For the text-containing cell, return its midpoint in (x, y) coordinate format. 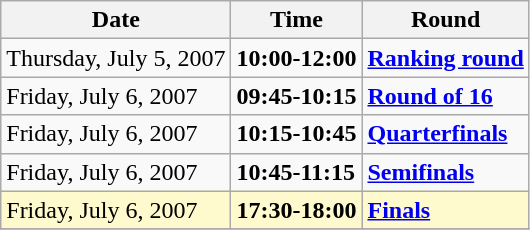
10:00-12:00 (296, 58)
Semifinals (446, 172)
Finals (446, 210)
09:45-10:15 (296, 96)
Quarterfinals (446, 134)
10:45-11:15 (296, 172)
Thursday, July 5, 2007 (116, 58)
Round of 16 (446, 96)
Date (116, 20)
Time (296, 20)
Ranking round (446, 58)
17:30-18:00 (296, 210)
10:15-10:45 (296, 134)
Round (446, 20)
